Find where the given text appears and provide that cell's center as [X, Y] coordinate. 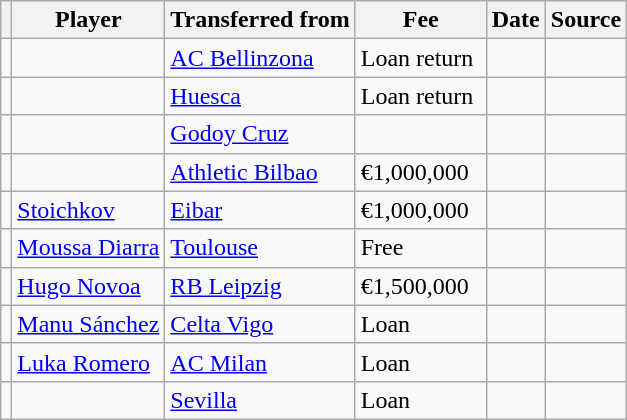
AC Milan [260, 362]
Sevilla [260, 400]
Source [586, 20]
Celta Vigo [260, 324]
Athletic Bilbao [260, 172]
Hugo Novoa [88, 286]
Godoy Cruz [260, 134]
€1,500,000 [420, 286]
Toulouse [260, 248]
Fee [420, 20]
Moussa Diarra [88, 248]
RB Leipzig [260, 286]
Date [516, 20]
Player [88, 20]
Stoichkov [88, 210]
Huesca [260, 96]
Free [420, 248]
Eibar [260, 210]
Luka Romero [88, 362]
AC Bellinzona [260, 58]
Manu Sánchez [88, 324]
Transferred from [260, 20]
